Output the [X, Y] coordinate of the center of the cell containing the given text.  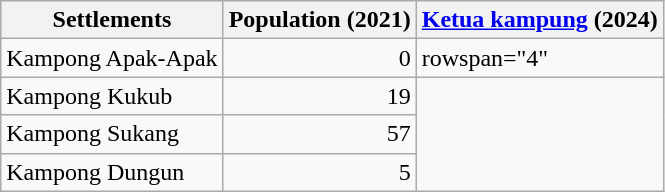
Kampong Kukub [112, 96]
Population (2021) [320, 20]
rowspan="4" [540, 58]
Kampong Apak-Apak [112, 58]
19 [320, 96]
Kampong Dungun [112, 172]
Ketua kampung (2024) [540, 20]
57 [320, 134]
0 [320, 58]
Settlements [112, 20]
Kampong Sukang [112, 134]
5 [320, 172]
